Return [x, y] of the center of cell containing provided text 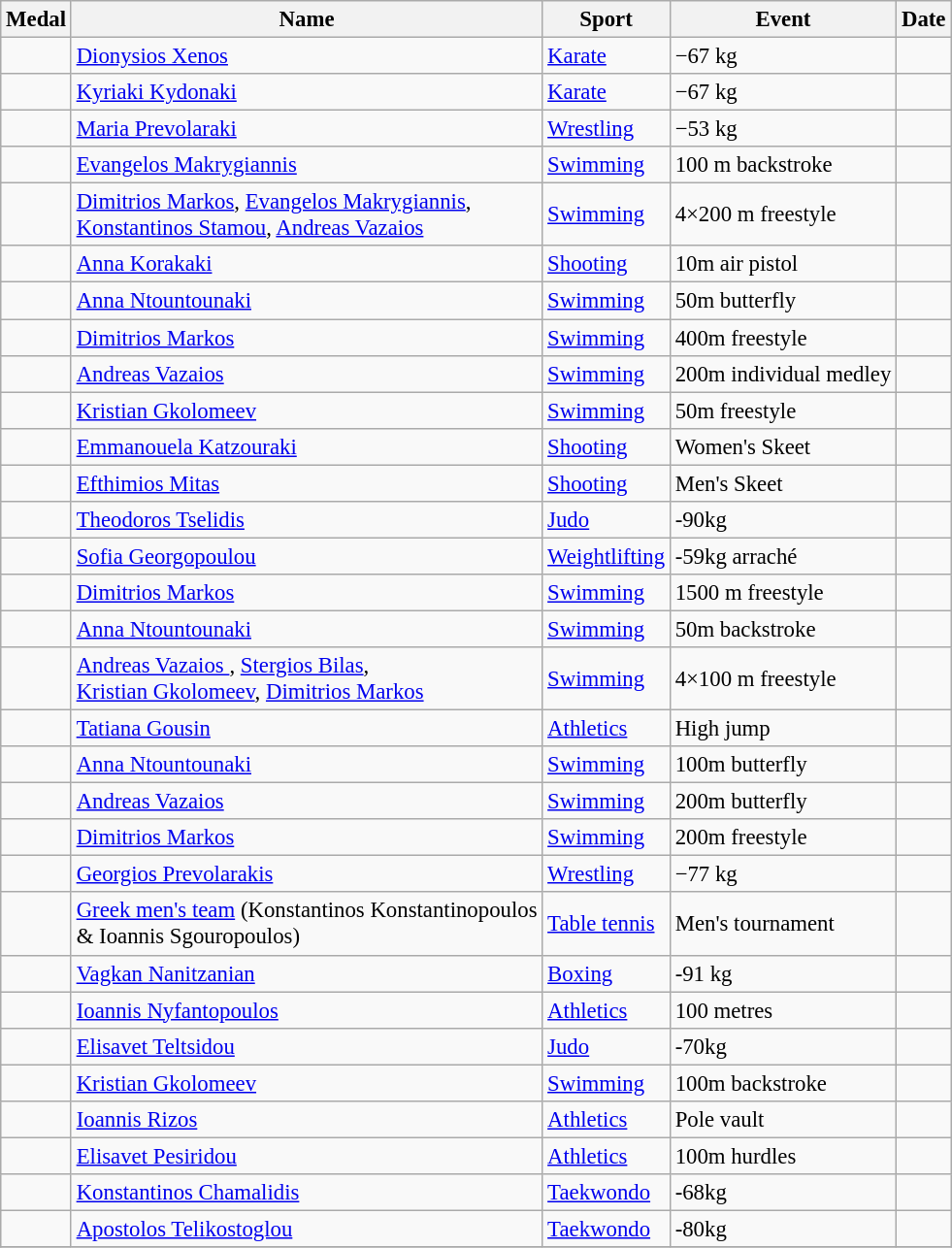
10m air pistol [782, 265]
Elisavet Pesiridou [307, 1156]
-91 kg [782, 973]
100 m backstroke [782, 165]
100m butterfly [782, 765]
-59kg arraché [782, 556]
Andreas Vazaios , Stergios Bilas, Kristian Gkolomeev, Dimitrios Markos [307, 679]
Event [782, 19]
Theodoros Tselidis [307, 520]
Apostolos Telikostoglou [307, 1229]
50m freestyle [782, 411]
Maria Prevolaraki [307, 129]
High jump [782, 729]
Evangelos Makrygiannis [307, 165]
Greek men's team (Konstantinos Konstantinopoulos & Ioannis Sgouropoulos) [307, 924]
Tatiana Gousin [307, 729]
Weightlifting [607, 556]
Date [924, 19]
4×200 m freestyle [782, 215]
Men's tournament [782, 924]
Emmanouela Katzouraki [307, 446]
Georgios Prevolarakis [307, 874]
100 metres [782, 1010]
Kyriaki Kydonaki [307, 92]
Boxing [607, 973]
1500 m freestyle [782, 593]
Women's Skeet [782, 446]
200m butterfly [782, 802]
Ioannis Rizos [307, 1120]
Konstantinos Chamalidis [307, 1193]
Dimitrios Markos, Evangelos Makrygiannis, Konstantinos Stamou, Andreas Vazaios [307, 215]
Anna Korakaki [307, 265]
400m freestyle [782, 338]
Table tennis [607, 924]
100m hurdles [782, 1156]
-90kg [782, 520]
-68kg [782, 1193]
Vagkan Nanitzanian [307, 973]
−53 kg [782, 129]
4×100 m freestyle [782, 679]
200m individual medley [782, 374]
Medal [37, 19]
50m backstroke [782, 629]
-80kg [782, 1229]
−77 kg [782, 874]
Name [307, 19]
100m backstroke [782, 1083]
Sport [607, 19]
-70kg [782, 1046]
Dionysios Xenos [307, 56]
50m butterfly [782, 301]
200m freestyle [782, 837]
Pole vault [782, 1120]
Sofia Georgopoulou [307, 556]
Men's Skeet [782, 483]
Elisavet Teltsidou [307, 1046]
Efthimios Mitas [307, 483]
Ioannis Nyfantopoulos [307, 1010]
